Find where the given text appears and provide that cell's center as (X, Y) coordinate. 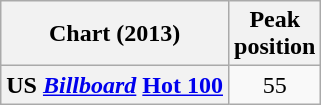
US Billboard Hot 100 (115, 85)
Chart (2013) (115, 34)
55 (275, 85)
Peakposition (275, 34)
